Extract the (X, Y) coordinate from the center of the cell holding the provided text.  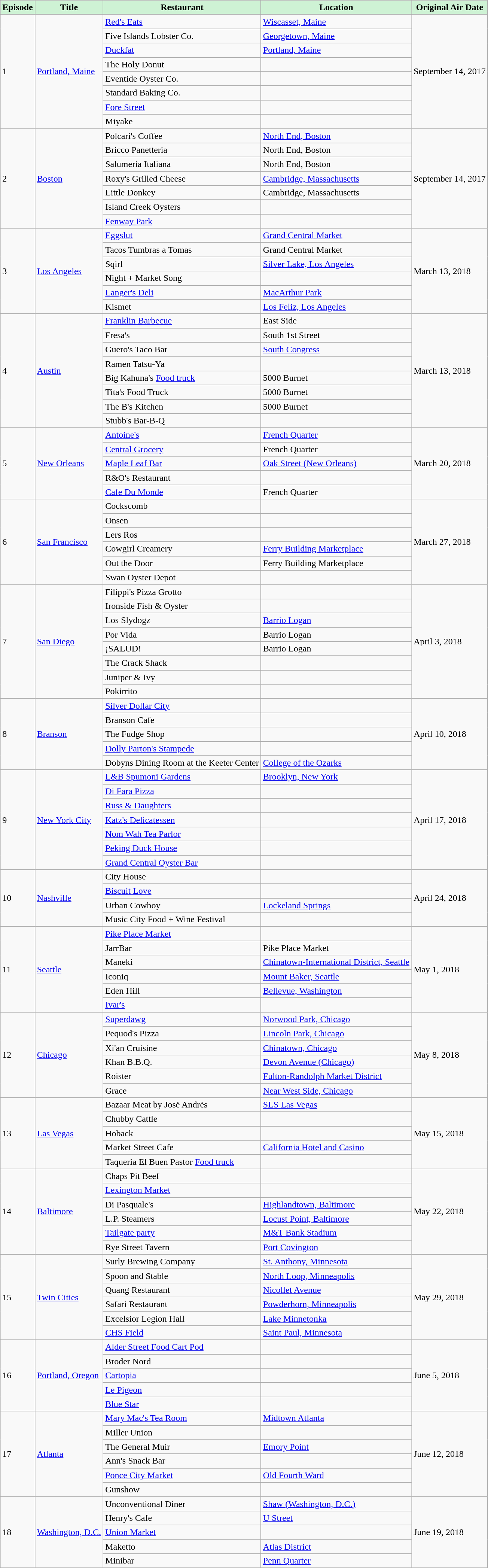
Duckfat (182, 50)
College of the Ozarks (336, 763)
13 (18, 1133)
Excelsior Legion Hall (182, 1318)
Russ & Daughters (182, 805)
JarrBar (182, 948)
Shaw (Washington, D.C.) (336, 1504)
May 29, 2018 (450, 1297)
Cockscomb (182, 506)
Miller Union (182, 1432)
Miyake (182, 121)
St. Anthony, Minnesota (336, 1261)
March 20, 2018 (450, 464)
Atlas District (336, 1547)
12 (18, 1055)
Branson Cafe (182, 720)
Los Feliz, Los Angeles (336, 307)
Twin Cities (69, 1297)
Franklin Barbecue (182, 321)
June 5, 2018 (450, 1376)
Henry's Cafe (182, 1518)
June 12, 2018 (450, 1454)
Le Pigeon (182, 1390)
Midtown Atlanta (336, 1418)
Bellevue, Washington (336, 991)
Roxy's Grilled Cheese (182, 179)
Safari Restaurant (182, 1304)
Five Islands Lobster Co. (182, 36)
Onsen (182, 520)
15 (18, 1297)
April 10, 2018 (450, 734)
Standard Baking Co. (182, 93)
Katz's Delicatessen (182, 820)
Nashville (69, 898)
Sqirl (182, 264)
May 8, 2018 (450, 1055)
Chicago (69, 1055)
Superdawg (182, 1019)
Boston (69, 178)
Norwood Park, Chicago (336, 1019)
The General Muir (182, 1447)
Ramen Tatsu-Ya (182, 364)
Port Covington (336, 1247)
Guero's Taco Bar (182, 349)
16 (18, 1376)
Chinatown-International District, Seattle (336, 962)
Dolly Parton's Stampede (182, 748)
Salumeria Italiana (182, 164)
Polcari's Coffee (182, 136)
Juniper & Ivy (182, 677)
Georgetown, Maine (336, 36)
L.P. Steamers (182, 1219)
Little Donkey (182, 193)
10 (18, 898)
New Orleans (69, 464)
The Crack Shack (182, 663)
Island Creek Oysters (182, 207)
Surly Brewing Company (182, 1261)
Minibar (182, 1561)
Washington, D.C. (69, 1532)
Seattle (69, 969)
Lers Ros (182, 535)
Los Slydogz (182, 620)
18 (18, 1532)
The B's Kitchen (182, 406)
Maketto (182, 1547)
April 17, 2018 (450, 820)
MacArthur Park (336, 292)
Hoback (182, 1133)
Austin (69, 371)
Emory Point (336, 1447)
Night + Market Song (182, 278)
Filippi's Pizza Grotto (182, 592)
¡SALUD! (182, 649)
17 (18, 1454)
14 (18, 1212)
Tita's Food Truck (182, 392)
Bazaar Meat by Josė Andrės (182, 1105)
Grace (182, 1091)
Fulton-Randolph Market District (336, 1076)
March 27, 2018 (450, 542)
The Holy Donut (182, 64)
Ann's Snack Bar (182, 1461)
Atlanta (69, 1454)
Urban Cowboy (182, 905)
Cowgirl Creamery (182, 549)
Fresa's (182, 335)
Grand Central Oyster Bar (182, 862)
Location (336, 7)
Iconiq (182, 976)
SLS Las Vegas (336, 1105)
Portland, Oregon (69, 1376)
Music City Food + Wine Festival (182, 920)
Central Grocery (182, 449)
3 (18, 271)
Tailgate party (182, 1233)
Gunshow (182, 1489)
Mary Mac's Tea Room (182, 1418)
Chaps Pit Beef (182, 1176)
Peking Duck House (182, 848)
Di Pasquale's (182, 1204)
Devon Avenue (Chicago) (336, 1062)
Mount Baker, Seattle (336, 976)
Fenway Park (182, 221)
Big Kahuna's Food truck (182, 378)
May 22, 2018 (450, 1212)
Chubby Cattle (182, 1119)
Quang Restaurant (182, 1290)
Powderhorn, Minneapolis (336, 1304)
Silver Dollar City (182, 706)
Unconventional Diner (182, 1504)
Market Street Cafe (182, 1148)
Langer's Deli (182, 292)
South 1st Street (336, 335)
Chinatown, Chicago (336, 1048)
San Diego (69, 641)
Maple Leaf Bar (182, 464)
City House (182, 877)
Roister (182, 1076)
Locust Point, Baltimore (336, 1219)
1 (18, 72)
The Fudge Shop (182, 734)
Di Fara Pizza (182, 791)
Antoine's (182, 435)
Las Vegas (69, 1133)
New York City (69, 820)
2 (18, 178)
Pokirrito (182, 692)
Eden Hill (182, 991)
4 (18, 371)
Ponce City Market (182, 1475)
Lake Minnetonka (336, 1318)
Old Fourth Ward (336, 1475)
Alder Street Food Cart Pod (182, 1347)
L&B Spumoni Gardens (182, 777)
April 24, 2018 (450, 898)
Taqueria El Buen Pastor Food truck (182, 1162)
Eventide Oyster Co. (182, 79)
Xi'an Cruisine (182, 1048)
Lockeland Springs (336, 905)
11 (18, 969)
Lexington Market (182, 1190)
May 15, 2018 (450, 1133)
Saint Paul, Minnesota (336, 1333)
Spoon and Stable (182, 1276)
North Loop, Minneapolis (336, 1276)
Near West Side, Chicago (336, 1091)
7 (18, 641)
Dobyns Dining Room at the Keeter Center (182, 763)
Oak Street (New Orleans) (336, 464)
M&T Bank Stadium (336, 1233)
East Side (336, 321)
U Street (336, 1518)
California Hotel and Casino (336, 1148)
Maneki (182, 962)
Silver Lake, Los Angeles (336, 264)
Rye Street Tavern (182, 1247)
Nom Wah Tea Parlor (182, 834)
Red's Eats (182, 22)
Ironside Fish & Oyster (182, 606)
May 1, 2018 (450, 969)
9 (18, 820)
Baltimore (69, 1212)
Restaurant (182, 7)
Khan B.B.Q. (182, 1062)
Nicollet Avenue (336, 1290)
Union Market (182, 1532)
Wiscasset, Maine (336, 22)
R&O's Restaurant (182, 478)
Penn Quarter (336, 1561)
Ivar's (182, 1005)
Por Vida (182, 635)
Swan Oyster Depot (182, 577)
Los Angeles (69, 271)
5 (18, 464)
Stubb's Bar-B-Q (182, 421)
Eggslut (182, 235)
San Francisco (69, 542)
Title (69, 7)
Tacos Tumbras a Tomas (182, 250)
June 19, 2018 (450, 1532)
Highlandtown, Baltimore (336, 1204)
Cartopia (182, 1376)
Fore Street (182, 107)
8 (18, 734)
Lincoln Park, Chicago (336, 1033)
Kismet (182, 307)
April 3, 2018 (450, 641)
Brooklyn, New York (336, 777)
CHS Field (182, 1333)
6 (18, 542)
Out the Door (182, 563)
Pequod's Pizza (182, 1033)
Blue Star (182, 1404)
South Congress (336, 349)
Biscuit Love (182, 891)
Original Air Date (450, 7)
Broder Nord (182, 1361)
Branson (69, 734)
Episode (18, 7)
Bricco Panetteria (182, 150)
Cafe Du Monde (182, 492)
